Identify which cell holds the provided text, then report its (x, y) central coordinate. 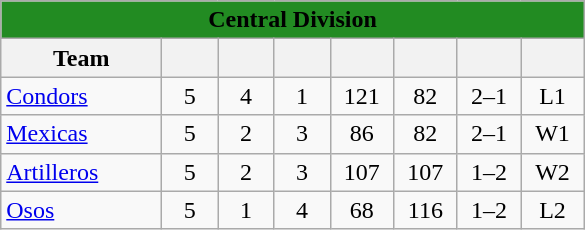
L1 (553, 96)
W2 (553, 172)
121 (362, 96)
68 (362, 210)
Mexicas (82, 134)
Central Division (293, 20)
86 (362, 134)
W1 (553, 134)
Team (82, 58)
L2 (553, 210)
116 (426, 210)
Artilleros (82, 172)
Condors (82, 96)
Osos (82, 210)
